Return [X, Y] of the center of cell containing provided text 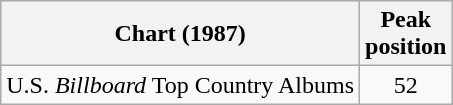
52 [406, 85]
U.S. Billboard Top Country Albums [180, 85]
Chart (1987) [180, 34]
Peakposition [406, 34]
